Return the [X, Y] coordinate for the center point of the cell that contains the specified text.  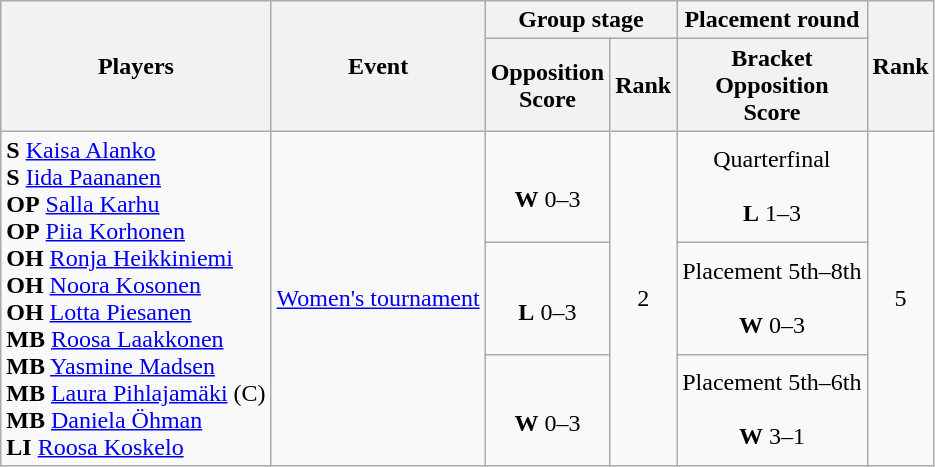
Women's tournament [378, 298]
QuarterfinalL 1–3 [772, 187]
2 [644, 298]
BracketOppositionScore [772, 85]
5 [900, 298]
OppositionScore [547, 85]
Event [378, 66]
L 0–3 [547, 299]
Placement 5th–6thW 3–1 [772, 410]
Placement round [772, 20]
Group stage [581, 20]
Players [136, 66]
Placement 5th–8thW 0–3 [772, 299]
